Determine the (X, Y) coordinate at the center of the cell enclosing the given text.  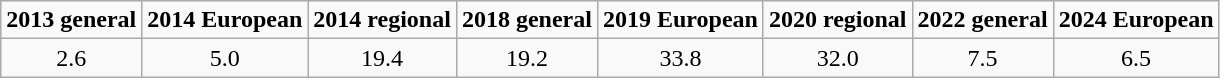
2024 European (1136, 20)
2013 general (72, 20)
2022 general (982, 20)
19.4 (382, 58)
32.0 (838, 58)
2.6 (72, 58)
6.5 (1136, 58)
2019 European (680, 20)
33.8 (680, 58)
2014 European (225, 20)
5.0 (225, 58)
2018 general (526, 20)
2014 regional (382, 20)
7.5 (982, 58)
2020 regional (838, 20)
19.2 (526, 58)
